Output the [X, Y] coordinate of the center of the cell containing the given text.  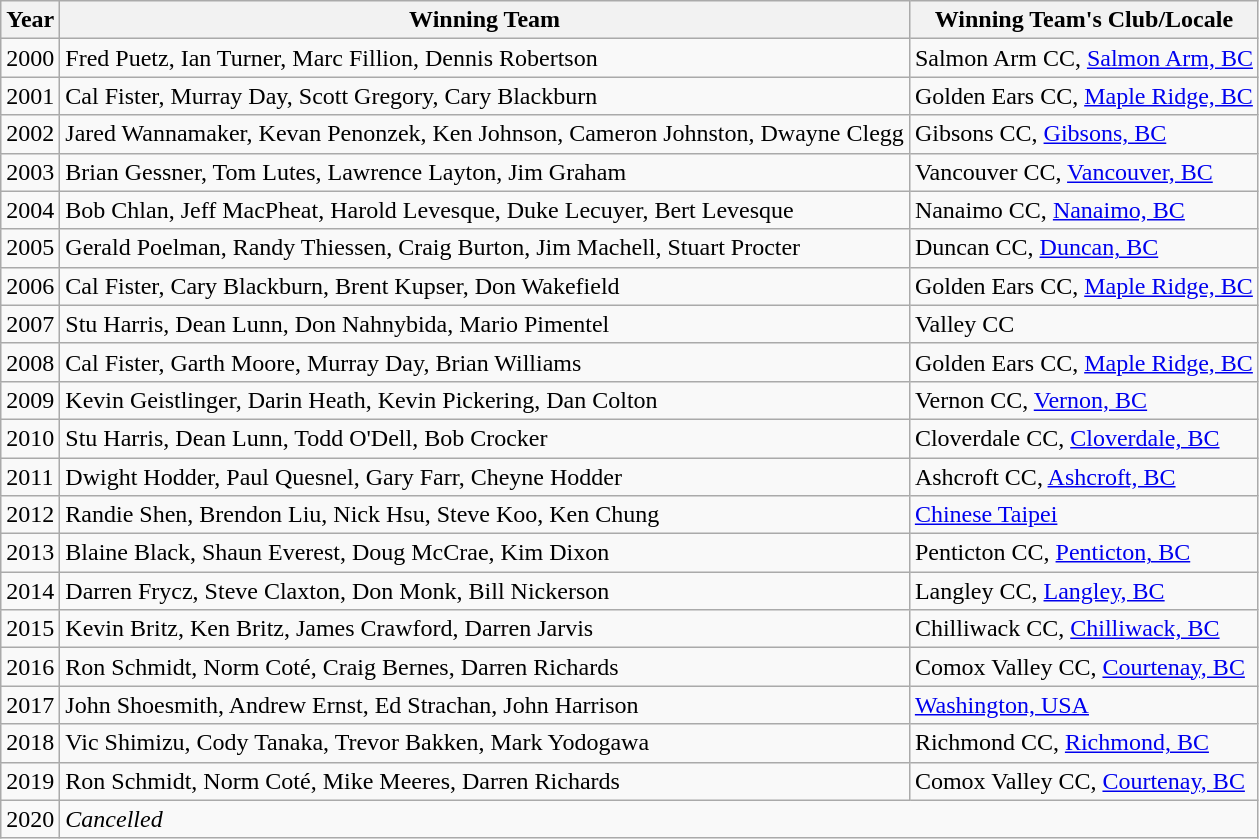
2002 [30, 134]
2003 [30, 172]
Ashcroft CC, Ashcroft, BC [1084, 477]
Langley CC, Langley, BC [1084, 591]
2015 [30, 629]
Richmond CC, Richmond, BC [1084, 743]
2018 [30, 743]
2019 [30, 781]
Year [30, 20]
Ron Schmidt, Norm Coté, Mike Meeres, Darren Richards [485, 781]
2005 [30, 248]
2012 [30, 515]
Vic Shimizu, Cody Tanaka, Trevor Bakken, Mark Yodogawa [485, 743]
Winning Team [485, 20]
Chilliwack CC, Chilliwack, BC [1084, 629]
Penticton CC, Penticton, BC [1084, 553]
Cal Fister, Garth Moore, Murray Day, Brian Williams [485, 362]
2009 [30, 400]
Cancelled [660, 819]
Gibsons CC, Gibsons, BC [1084, 134]
Winning Team's Club/Locale [1084, 20]
2007 [30, 324]
Randie Shen, Brendon Liu, Nick Hsu, Steve Koo, Ken Chung [485, 515]
Valley CC [1084, 324]
Vancouver CC, Vancouver, BC [1084, 172]
Nanaimo CC, Nanaimo, BC [1084, 210]
Dwight Hodder, Paul Quesnel, Gary Farr, Cheyne Hodder [485, 477]
Cal Fister, Murray Day, Scott Gregory, Cary Blackburn [485, 96]
Cal Fister, Cary Blackburn, Brent Kupser, Don Wakefield [485, 286]
Cloverdale CC, Cloverdale, BC [1084, 438]
2020 [30, 819]
2010 [30, 438]
Chinese Taipei [1084, 515]
2016 [30, 667]
2013 [30, 553]
Bob Chlan, Jeff MacPheat, Harold Levesque, Duke Lecuyer, Bert Levesque [485, 210]
Salmon Arm CC, Salmon Arm, BC [1084, 58]
Stu Harris, Dean Lunn, Don Nahnybida, Mario Pimentel [485, 324]
2001 [30, 96]
2014 [30, 591]
2006 [30, 286]
Jared Wannamaker, Kevan Penonzek, Ken Johnson, Cameron Johnston, Dwayne Clegg [485, 134]
Washington, USA [1084, 705]
2004 [30, 210]
Brian Gessner, Tom Lutes, Lawrence Layton, Jim Graham [485, 172]
Gerald Poelman, Randy Thiessen, Craig Burton, Jim Machell, Stuart Procter [485, 248]
John Shoesmith, Andrew Ernst, Ed Strachan, John Harrison [485, 705]
Kevin Britz, Ken Britz, James Crawford, Darren Jarvis [485, 629]
Blaine Black, Shaun Everest, Doug McCrae, Kim Dixon [485, 553]
2011 [30, 477]
Kevin Geistlinger, Darin Heath, Kevin Pickering, Dan Colton [485, 400]
Vernon CC, Vernon, BC [1084, 400]
Darren Frycz, Steve Claxton, Don Monk, Bill Nickerson [485, 591]
2017 [30, 705]
2008 [30, 362]
Stu Harris, Dean Lunn, Todd O'Dell, Bob Crocker [485, 438]
2000 [30, 58]
Ron Schmidt, Norm Coté, Craig Bernes, Darren Richards [485, 667]
Fred Puetz, Ian Turner, Marc Fillion, Dennis Robertson [485, 58]
Duncan CC, Duncan, BC [1084, 248]
